Pinpoint the cell where the given text exists, returning its [x, y] midpoint coordinate. 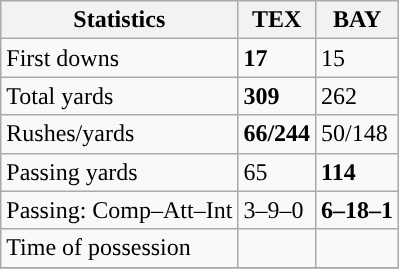
15 [358, 58]
Statistics [120, 20]
TEX [277, 20]
114 [358, 172]
BAY [358, 20]
Total yards [120, 96]
262 [358, 96]
65 [277, 172]
Passing: Comp–Att–Int [120, 210]
3–9–0 [277, 210]
309 [277, 96]
Time of possession [120, 248]
50/148 [358, 134]
First downs [120, 58]
66/244 [277, 134]
Passing yards [120, 172]
6–18–1 [358, 210]
Rushes/yards [120, 134]
17 [277, 58]
